Locate the cell with the specified text and output its [x, y] center coordinate. 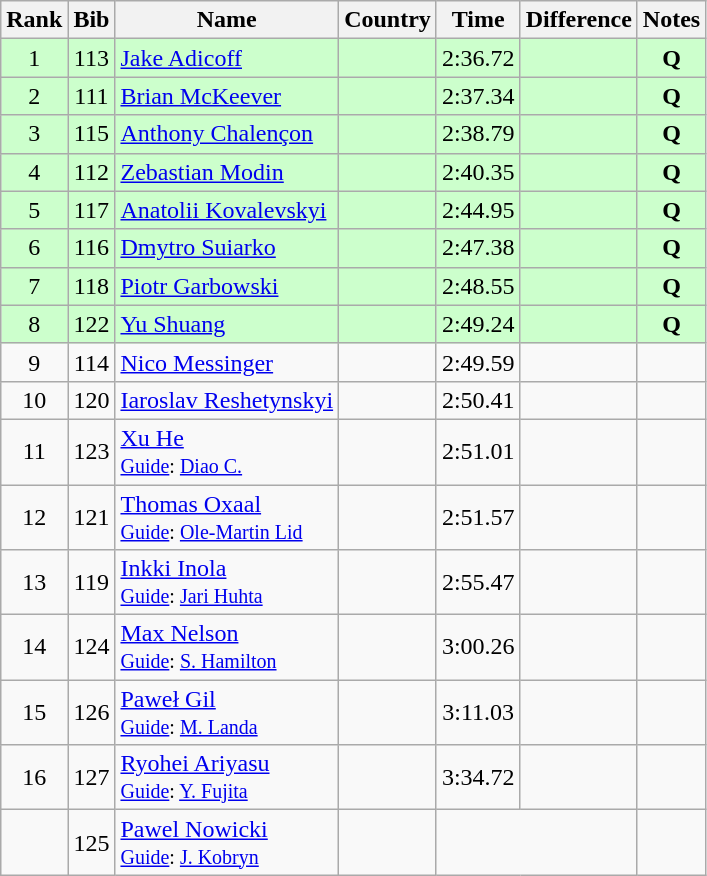
2:48.55 [478, 286]
Time [478, 20]
2:47.38 [478, 248]
Zebastian Modin [227, 172]
125 [92, 842]
Rank [34, 20]
2:44.95 [478, 210]
Jake Adicoff [227, 58]
Yu Shuang [227, 324]
3:11.03 [478, 712]
2:36.72 [478, 58]
124 [92, 648]
Anatolii Kovalevskyi [227, 210]
2:49.24 [478, 324]
Dmytro Suiarko [227, 248]
127 [92, 778]
122 [92, 324]
2:49.59 [478, 362]
6 [34, 248]
Brian McKeever [227, 96]
Paweł GilGuide: M. Landa [227, 712]
Piotr Garbowski [227, 286]
2:38.79 [478, 134]
123 [92, 452]
2:51.01 [478, 452]
3 [34, 134]
15 [34, 712]
2:40.35 [478, 172]
119 [92, 582]
14 [34, 648]
Anthony Chalençon [227, 134]
115 [92, 134]
16 [34, 778]
113 [92, 58]
13 [34, 582]
2:51.57 [478, 516]
111 [92, 96]
2:55.47 [478, 582]
Thomas OxaalGuide: Ole-Martin Lid [227, 516]
126 [92, 712]
Nico Messinger [227, 362]
120 [92, 400]
Country [388, 20]
Max NelsonGuide: S. Hamilton [227, 648]
7 [34, 286]
Xu HeGuide: Diao C. [227, 452]
8 [34, 324]
10 [34, 400]
Bib [92, 20]
114 [92, 362]
2:50.41 [478, 400]
116 [92, 248]
118 [92, 286]
12 [34, 516]
4 [34, 172]
1 [34, 58]
2:37.34 [478, 96]
3:00.26 [478, 648]
5 [34, 210]
117 [92, 210]
Difference [578, 20]
9 [34, 362]
Inkki InolaGuide: Jari Huhta [227, 582]
Pawel NowickiGuide: J. Kobryn [227, 842]
11 [34, 452]
Name [227, 20]
Notes [671, 20]
2 [34, 96]
112 [92, 172]
Ryohei AriyasuGuide: Y. Fujita [227, 778]
3:34.72 [478, 778]
121 [92, 516]
Iaroslav Reshetynskyi [227, 400]
